Extract the (X, Y) coordinate from the center of the cell holding the provided text.  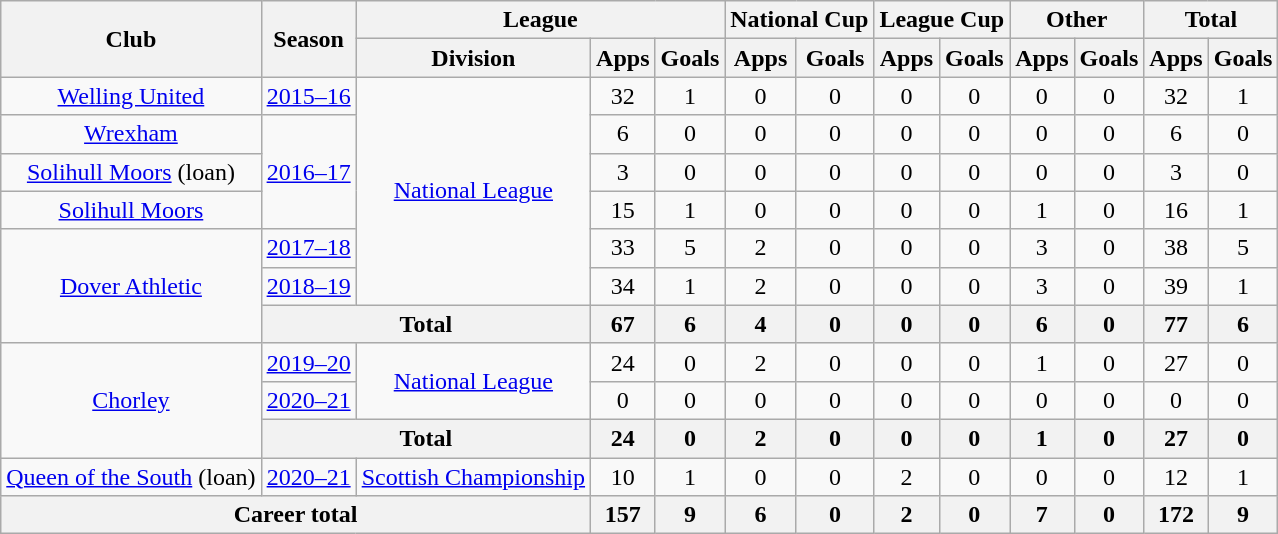
2017–18 (308, 248)
Season (308, 39)
172 (1176, 515)
Wrexham (131, 134)
Solihull Moors (loan) (131, 172)
39 (1176, 286)
Club (131, 39)
16 (1176, 210)
157 (623, 515)
2016–17 (308, 172)
2018–19 (308, 286)
10 (623, 477)
Scottish Championship (473, 477)
Other (1077, 20)
National Cup (800, 20)
Division (473, 58)
2019–20 (308, 362)
7 (1042, 515)
Chorley (131, 400)
67 (623, 324)
15 (623, 210)
Dover Athletic (131, 286)
Solihull Moors (131, 210)
Welling United (131, 96)
Career total (296, 515)
34 (623, 286)
League (540, 20)
League Cup (942, 20)
12 (1176, 477)
Queen of the South (loan) (131, 477)
2015–16 (308, 96)
38 (1176, 248)
33 (623, 248)
4 (761, 324)
77 (1176, 324)
